Detect which cell encompasses the target text, then output its [X, Y] center coordinate. 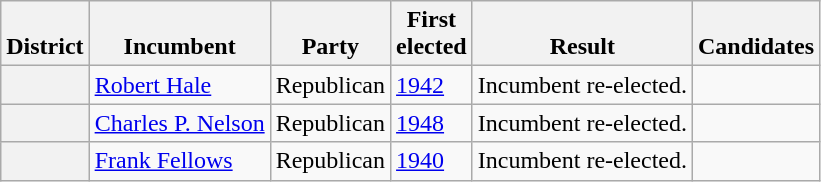
Result [582, 34]
Robert Hale [180, 85]
Charles P. Nelson [180, 123]
Frank Fellows [180, 161]
1948 [432, 123]
Party [330, 34]
1940 [432, 161]
Firstelected [432, 34]
Incumbent [180, 34]
1942 [432, 85]
Candidates [756, 34]
District [45, 34]
